Capture the cell that displays the provided text and extract its (X, Y) central coordinate. 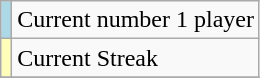
Current number 1 player (136, 20)
Current Streak (136, 58)
